Capture the cell that displays the provided text and extract its (x, y) central coordinate. 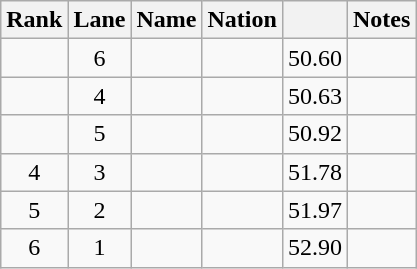
Rank (34, 20)
50.63 (314, 96)
1 (100, 248)
3 (100, 172)
51.78 (314, 172)
Name (166, 20)
Notes (381, 20)
50.92 (314, 134)
50.60 (314, 58)
Nation (242, 20)
Lane (100, 20)
51.97 (314, 210)
52.90 (314, 248)
2 (100, 210)
